Return [X, Y] of the center of cell containing provided text 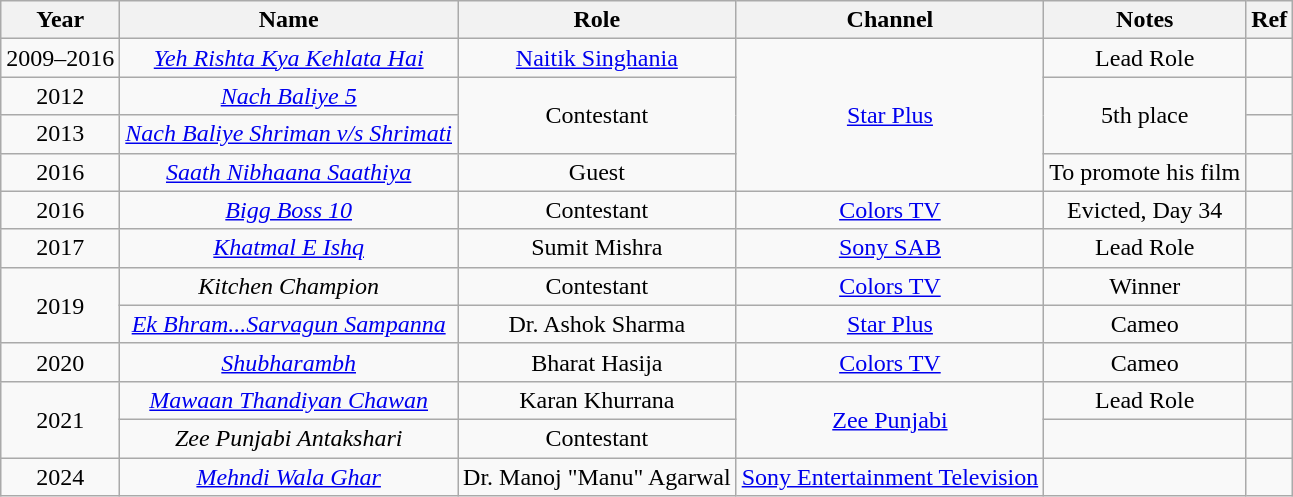
Zee Punjabi Antakshari [289, 438]
Nach Baliye Shriman v/s Shrimati [289, 134]
Bigg Boss 10 [289, 210]
Sony Entertainment Television [890, 477]
Zee Punjabi [890, 419]
Naitik Singhania [598, 58]
Sony SAB [890, 248]
Nach Baliye 5 [289, 96]
2021 [60, 419]
2013 [60, 134]
Khatmal E Ishq [289, 248]
Name [289, 20]
Kitchen Champion [289, 286]
Evicted, Day 34 [1145, 210]
2009–2016 [60, 58]
Shubharambh [289, 362]
2024 [60, 477]
Mehndi Wala Ghar [289, 477]
5th place [1145, 115]
Year [60, 20]
Bharat Hasija [598, 362]
Ek Bhram...Sarvagun Sampanna [289, 324]
2017 [60, 248]
Channel [890, 20]
Sumit Mishra [598, 248]
2019 [60, 305]
2012 [60, 96]
Winner [1145, 286]
Mawaan Thandiyan Chawan [289, 400]
Dr. Ashok Sharma [598, 324]
Yeh Rishta Kya Kehlata Hai [289, 58]
To promote his film [1145, 172]
Ref [1270, 20]
Notes [1145, 20]
Guest [598, 172]
2020 [60, 362]
Saath Nibhaana Saathiya [289, 172]
Role [598, 20]
Karan Khurrana [598, 400]
Dr. Manoj "Manu" Agarwal [598, 477]
